Return the (X, Y) coordinate for the center point of the cell that contains the specified text.  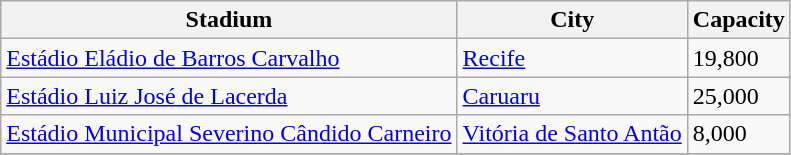
Estádio Municipal Severino Cândido Carneiro (229, 134)
25,000 (738, 96)
Recife (572, 58)
City (572, 20)
Capacity (738, 20)
Stadium (229, 20)
Estádio Luiz José de Lacerda (229, 96)
Vitória de Santo Antão (572, 134)
19,800 (738, 58)
8,000 (738, 134)
Estádio Eládio de Barros Carvalho (229, 58)
Caruaru (572, 96)
